Capture the cell that displays the provided text and extract its (X, Y) central coordinate. 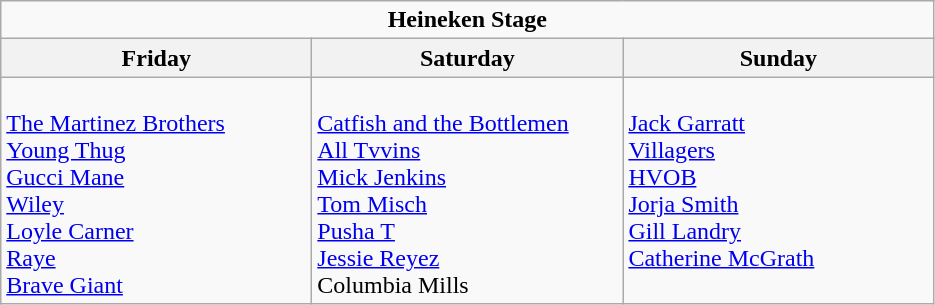
Heineken Stage (468, 20)
Sunday (778, 58)
Saturday (468, 58)
Friday (156, 58)
The Martinez Brothers Young Thug Gucci Mane Wiley Loyle Carner Raye Brave Giant (156, 190)
Catfish and the Bottlemen All Tvvins Mick Jenkins Tom Misch Pusha T Jessie Reyez Columbia Mills (468, 190)
Jack Garratt Villagers HVOB Jorja Smith Gill Landry Catherine McGrath (778, 190)
